From the cell containing the given text, extract its center point as [x, y] coordinate. 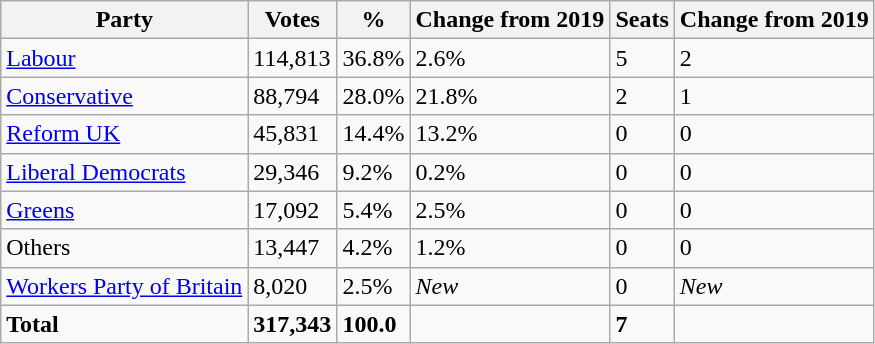
Liberal Democrats [124, 172]
Labour [124, 58]
4.2% [374, 248]
Total [124, 324]
28.0% [374, 96]
17,092 [292, 210]
Greens [124, 210]
13,447 [292, 248]
5.4% [374, 210]
Votes [292, 20]
1 [774, 96]
Seats [642, 20]
1.2% [510, 248]
88,794 [292, 96]
317,343 [292, 324]
14.4% [374, 134]
13.2% [510, 134]
Workers Party of Britain [124, 286]
21.8% [510, 96]
114,813 [292, 58]
0.2% [510, 172]
9.2% [374, 172]
5 [642, 58]
8,020 [292, 286]
% [374, 20]
Conservative [124, 96]
36.8% [374, 58]
100.0 [374, 324]
7 [642, 324]
Reform UK [124, 134]
45,831 [292, 134]
2.6% [510, 58]
Party [124, 20]
29,346 [292, 172]
Others [124, 248]
